Capture the cell that displays the provided text and extract its (X, Y) central coordinate. 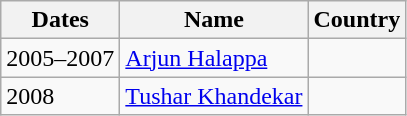
Arjun Halappa (214, 58)
2005–2007 (60, 58)
Tushar Khandekar (214, 96)
Dates (60, 20)
Country (357, 20)
Name (214, 20)
2008 (60, 96)
